Provide the [x, y] coordinate of the cell's center where the given text is located.  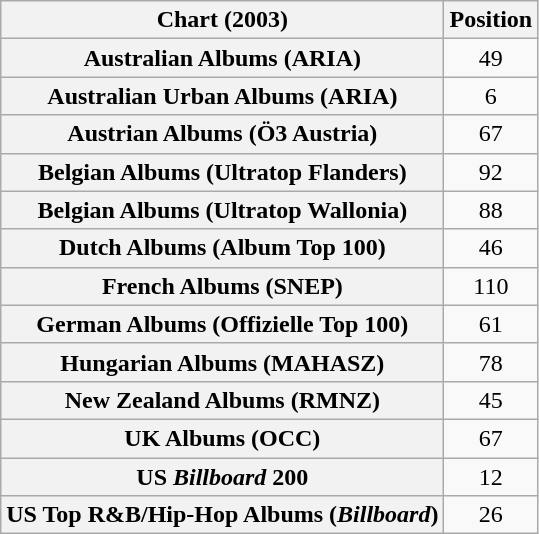
Dutch Albums (Album Top 100) [222, 248]
92 [491, 172]
6 [491, 96]
UK Albums (OCC) [222, 438]
Australian Urban Albums (ARIA) [222, 96]
US Billboard 200 [222, 477]
Belgian Albums (Ultratop Wallonia) [222, 210]
110 [491, 286]
88 [491, 210]
Belgian Albums (Ultratop Flanders) [222, 172]
26 [491, 515]
French Albums (SNEP) [222, 286]
New Zealand Albums (RMNZ) [222, 400]
Chart (2003) [222, 20]
46 [491, 248]
61 [491, 324]
Austrian Albums (Ö3 Austria) [222, 134]
78 [491, 362]
45 [491, 400]
Position [491, 20]
US Top R&B/Hip-Hop Albums (Billboard) [222, 515]
49 [491, 58]
Hungarian Albums (MAHASZ) [222, 362]
12 [491, 477]
Australian Albums (ARIA) [222, 58]
German Albums (Offizielle Top 100) [222, 324]
